Identify which cell holds the provided text, then report its (X, Y) central coordinate. 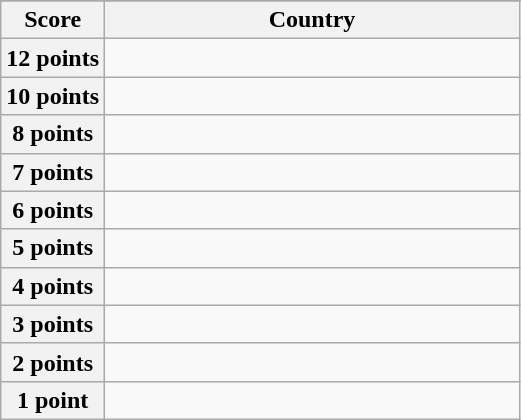
4 points (53, 286)
Score (53, 20)
7 points (53, 172)
3 points (53, 324)
8 points (53, 134)
6 points (53, 210)
10 points (53, 96)
12 points (53, 58)
2 points (53, 362)
Country (312, 20)
5 points (53, 248)
1 point (53, 400)
